Detect which cell encompasses the target text, then output its [X, Y] center coordinate. 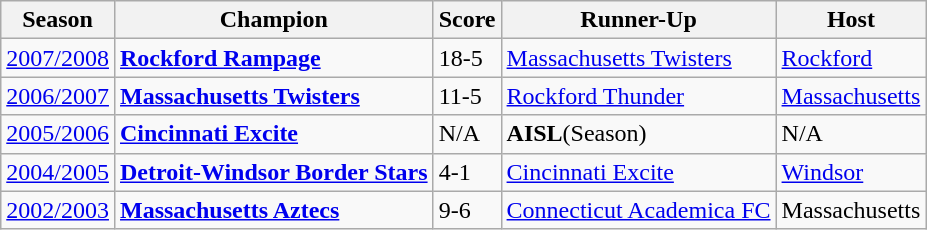
9-6 [467, 210]
Season [58, 20]
Rockford [851, 58]
2002/2003 [58, 210]
Score [467, 20]
Massachusetts Aztecs [274, 210]
Runner-Up [638, 20]
Champion [274, 20]
Host [851, 20]
Rockford Rampage [274, 58]
Detroit-Windsor Border Stars [274, 172]
2005/2006 [58, 134]
11-5 [467, 96]
Windsor [851, 172]
2006/2007 [58, 96]
2007/2008 [58, 58]
AISL(Season) [638, 134]
2004/2005 [58, 172]
18-5 [467, 58]
4-1 [467, 172]
Rockford Thunder [638, 96]
Connecticut Academica FC [638, 210]
